Return the (x, y) coordinate for the center point of the cell that contains the specified text.  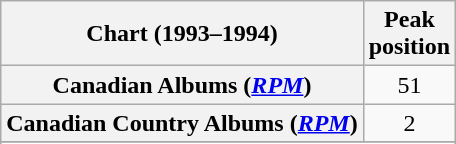
Canadian Country Albums (RPM) (182, 123)
Chart (1993–1994) (182, 34)
2 (409, 123)
51 (409, 85)
Peakposition (409, 34)
Canadian Albums (RPM) (182, 85)
